Return the [x, y] coordinate for the center point of the cell that contains the specified text.  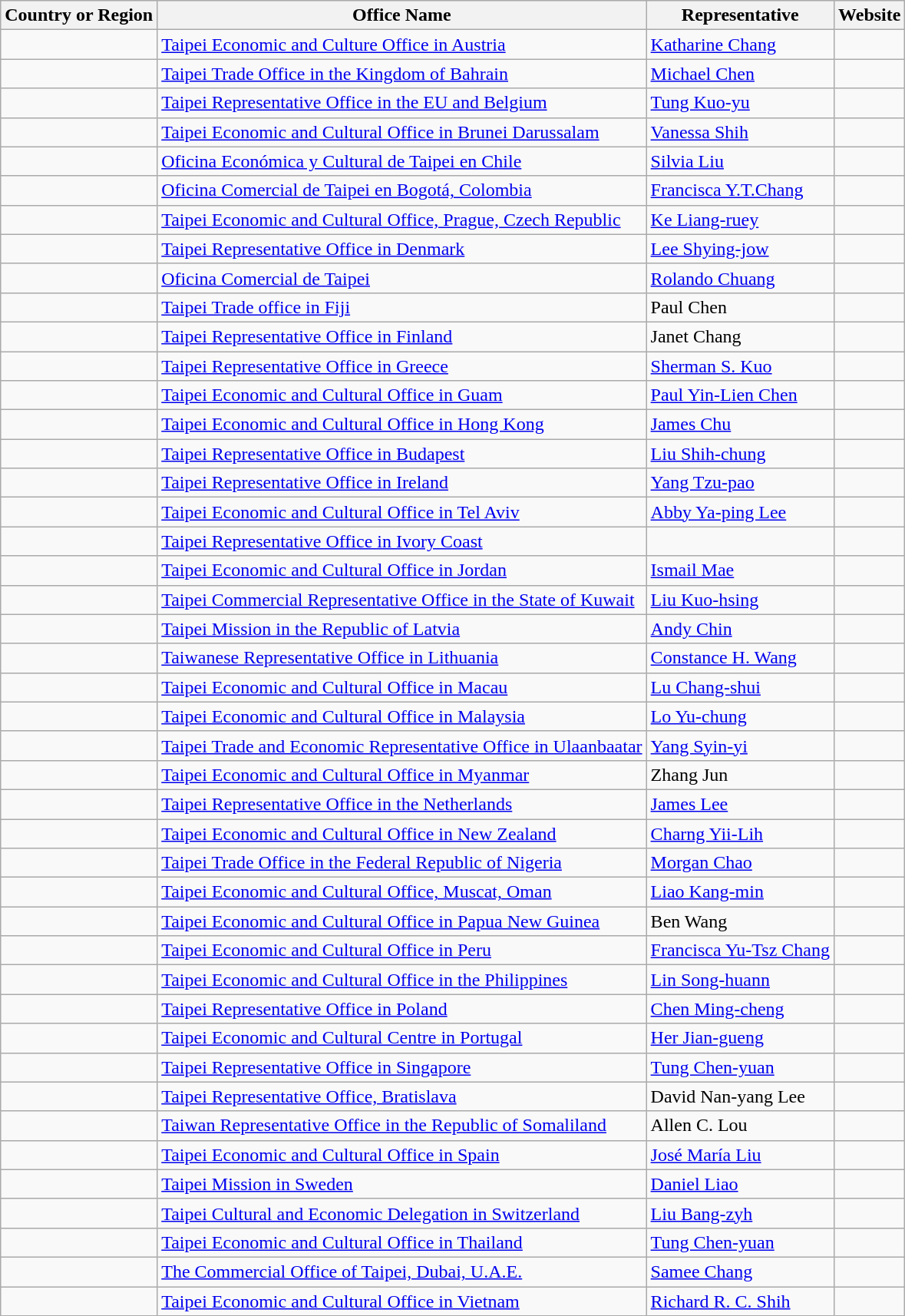
Taipei Representative Office in Budapest [402, 454]
Taipei Economic and Cultural Office in Hong Kong [402, 425]
Oficina Económica y Cultural de Taipei en Chile [402, 161]
Constance H. Wang [740, 658]
Oficina Comercial de Taipei en Bogotá, Colombia [402, 190]
David Nan-yang Lee [740, 1096]
Ismail Mae [740, 570]
Website [870, 15]
Taipei Commercial Representative Office in the State of Kuwait [402, 600]
Taipei Representative Office in Ireland [402, 483]
Her Jian-gueng [740, 1038]
Silvia Liu [740, 161]
Sherman S. Kuo [740, 366]
Taipei Mission in the Republic of Latvia [402, 629]
Taipei Representative Office in Singapore [402, 1067]
Taipei Economic and Culture Office in Austria [402, 45]
Tung Kuo-yu [740, 103]
Richard R. C. Shih [740, 1301]
Lee Shying-jow [740, 249]
Taipei Economic and Cultural Office in New Zealand [402, 833]
Taipei Economic and Cultural Office in Myanmar [402, 775]
Taipei Representative Office in Greece [402, 366]
Yang Tzu-pao [740, 483]
Francisca Y.T.Chang [740, 190]
Rolando Chuang [740, 278]
Taipei Economic and Cultural Office in Malaysia [402, 716]
Taipei Economic and Cultural Office in the Philippines [402, 980]
The Commercial Office of Taipei, Dubai, U.A.E. [402, 1271]
Taipei Cultural and Economic Delegation in Switzerland [402, 1213]
Taipei Economic and Cultural Office in Spain [402, 1155]
Taipei Trade Office in the Federal Republic of Nigeria [402, 863]
Katharine Chang [740, 45]
Taipei Economic and Cultural Centre in Portugal [402, 1038]
Yang Syin-yi [740, 746]
Andy Chin [740, 629]
Taipei Trade Office in the Kingdom of Bahrain [402, 74]
Taipei Representative Office in Poland [402, 1009]
Taipei Economic and Cultural Office in Jordan [402, 570]
Office Name [402, 15]
Liu Bang-zyh [740, 1213]
Taipei Representative Office in Denmark [402, 249]
Taipei Trade and Economic Representative Office in Ulaanbaatar [402, 746]
Taipei Representative Office in the EU and Belgium [402, 103]
Vanessa Shih [740, 132]
Taipei Representative Office in the Netherlands [402, 804]
Chen Ming-cheng [740, 1009]
Janet Chang [740, 336]
Liu Shih-chung [740, 454]
Taipei Representative Office in Finland [402, 336]
Taipei Representative Office, Bratislava [402, 1096]
Taipei Economic and Cultural Office in Vietnam [402, 1301]
Lu Chang-shui [740, 687]
Ke Liang-ruey [740, 220]
Taipei Mission in Sweden [402, 1184]
James Lee [740, 804]
Representative [740, 15]
Francisca Yu-Tsz Chang [740, 951]
Morgan Chao [740, 863]
James Chu [740, 425]
Taipei Economic and Cultural Office in Tel Aviv [402, 512]
Michael Chen [740, 74]
Paul Chen [740, 307]
José María Liu [740, 1155]
Daniel Liao [740, 1184]
Taiwanese Representative Office in Lithuania [402, 658]
Paul Yin-Lien Chen [740, 395]
Taipei Economic and Cultural Office, Muscat, Oman [402, 892]
Oficina Comercial de Taipei [402, 278]
Taipei Representative Office in Ivory Coast [402, 541]
Taipei Economic and Cultural Office in Brunei Darussalam [402, 132]
Taipei Economic and Cultural Office in Guam [402, 395]
Ben Wang [740, 921]
Charng Yii-Lih [740, 833]
Zhang Jun [740, 775]
Taipei Economic and Cultural Office in Peru [402, 951]
Taipei Trade office in Fiji [402, 307]
Samee Chang [740, 1271]
Country or Region [79, 15]
Lo Yu-chung [740, 716]
Taipei Economic and Cultural Office in Papua New Guinea [402, 921]
Lin Song-huann [740, 980]
Liu Kuo-hsing [740, 600]
Allen C. Lou [740, 1126]
Taipei Economic and Cultural Office in Macau [402, 687]
Liao Kang-min [740, 892]
Taiwan Representative Office in the Republic of Somaliland [402, 1126]
Taipei Economic and Cultural Office in Thailand [402, 1242]
Abby Ya-ping Lee [740, 512]
Taipei Economic and Cultural Office, Prague, Czech Republic [402, 220]
